Find where the given text appears and provide that cell's center as (x, y) coordinate. 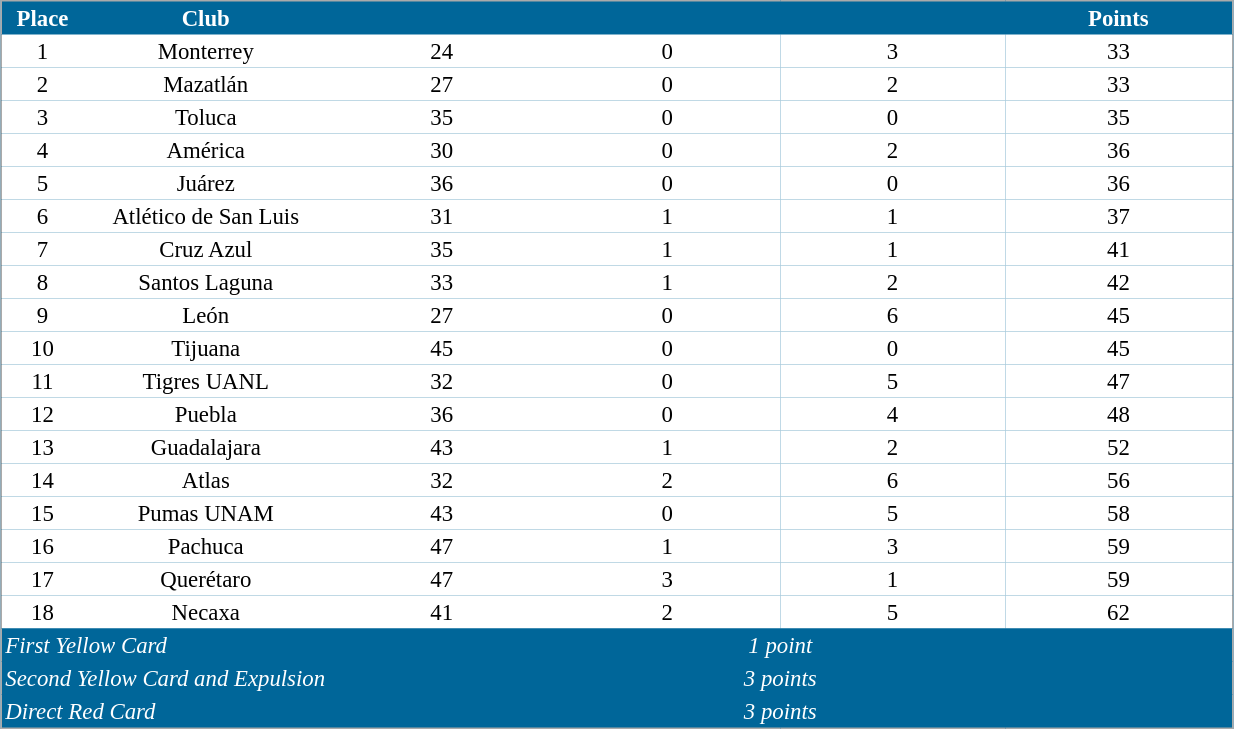
48 (1118, 414)
7 (42, 248)
24 (442, 50)
Pachuca (206, 546)
Club (206, 18)
15 (42, 512)
Pumas UNAM (206, 512)
Atlas (206, 480)
Mazatlán (206, 84)
30 (442, 150)
Direct Red Card (166, 711)
42 (1118, 282)
37 (1118, 216)
First Yellow Card (166, 644)
16 (42, 546)
Querétaro (206, 578)
62 (1118, 612)
Santos Laguna (206, 282)
12 (42, 414)
1 point (781, 644)
10 (42, 348)
11 (42, 380)
Juárez (206, 182)
14 (42, 480)
Tijuana (206, 348)
18 (42, 612)
Puebla (206, 414)
Necaxa (206, 612)
Monterrey (206, 50)
Cruz Azul (206, 248)
17 (42, 578)
58 (1118, 512)
Points (1118, 18)
52 (1118, 446)
Toluca (206, 116)
Second Yellow Card and Expulsion (166, 678)
América (206, 150)
Guadalajara (206, 446)
Atlético de San Luis (206, 216)
9 (42, 314)
León (206, 314)
8 (42, 282)
56 (1118, 480)
Tigres UANL (206, 380)
13 (42, 446)
Place (42, 18)
31 (442, 216)
